Identify which cell holds the provided text, then report its (x, y) central coordinate. 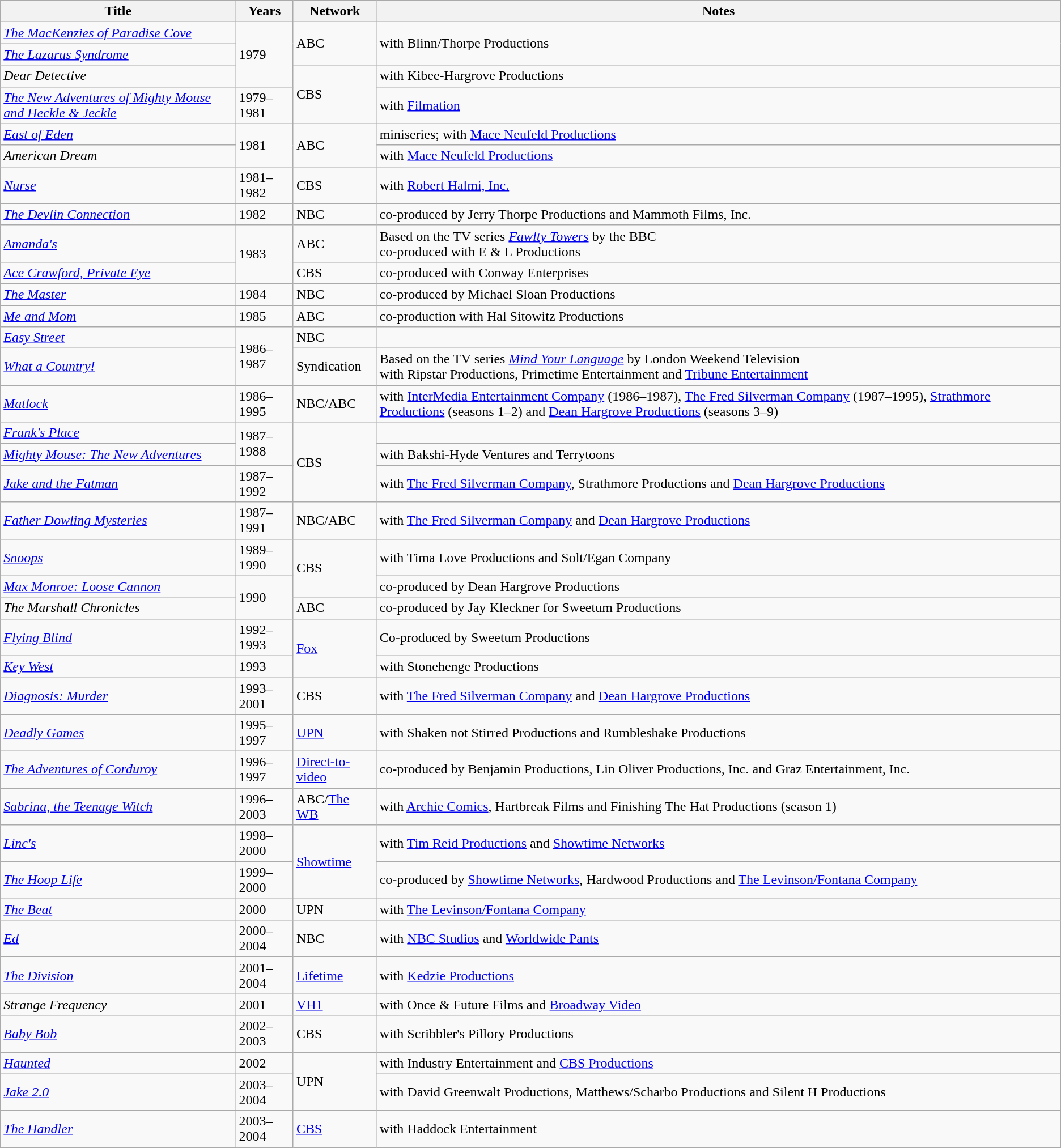
1984 (264, 294)
The Lazarus Syndrome (118, 54)
co-produced with Conway Enterprises (719, 273)
1981–1982 (264, 185)
Fox (334, 648)
Matlock (118, 403)
Based on the TV series Mind Your Language by London Weekend Televisionwith Ripstar Productions, Primetime Entertainment and Tribune Entertainment (719, 367)
with Kedzie Productions (719, 976)
The Handler (118, 1129)
The Beat (118, 909)
1982 (264, 214)
Title (118, 11)
Years (264, 11)
Lifetime (334, 976)
Me and Mom (118, 316)
1979–1981 (264, 105)
Co-produced by Sweetum Productions (719, 637)
1996–2003 (264, 806)
Showtime (334, 862)
with Kibee-Hargrove Productions (719, 76)
Notes (719, 11)
1987–1991 (264, 520)
1996–1997 (264, 769)
The Hoop Life (118, 881)
American Dream (118, 156)
Linc's (118, 843)
Jake 2.0 (118, 1092)
1989–1990 (264, 558)
2001 (264, 1005)
ABC/The WB (334, 806)
1979 (264, 54)
1987–1988 (264, 444)
with Robert Halmi, Inc. (719, 185)
VH1 (334, 1005)
The MacKenzies of Paradise Cove (118, 33)
1987–1992 (264, 484)
with Mace Neufeld Productions (719, 156)
Easy Street (118, 338)
with Industry Entertainment and CBS Productions (719, 1063)
Sabrina, the Teenage Witch (118, 806)
1985 (264, 316)
1993–2001 (264, 696)
with Stonehenge Productions (719, 666)
The Adventures of Corduroy (118, 769)
Ed (118, 938)
with David Greenwalt Productions, Matthews/Scharbo Productions and Silent H Productions (719, 1092)
Haunted (118, 1063)
Frank's Place (118, 433)
1999–2000 (264, 881)
with Tima Love Productions and Solt/Egan Company (719, 558)
2000–2004 (264, 938)
Based on the TV series Fawlty Towers by the BBCco-produced with E & L Productions (719, 244)
Baby Bob (118, 1034)
Amanda's (118, 244)
2001–2004 (264, 976)
Jake and the Fatman (118, 484)
co-produced by Michael Sloan Productions (719, 294)
with Archie Comics, Hartbreak Films and Finishing The Hat Productions (season 1) (719, 806)
with Scribbler's Pillory Productions (719, 1034)
The Master (118, 294)
with Once & Future Films and Broadway Video (719, 1005)
The Division (118, 976)
Snoops (118, 558)
1981 (264, 145)
Flying Blind (118, 637)
Dear Detective (118, 76)
co-produced by Dean Hargrove Productions (719, 586)
with Bakshi-Hyde Ventures and Terrytoons (719, 454)
Father Dowling Mysteries (118, 520)
2002 (264, 1063)
What a Country! (118, 367)
Strange Frequency (118, 1005)
1990 (264, 597)
Network (334, 11)
1995–1997 (264, 732)
Nurse (118, 185)
Mighty Mouse: The New Adventures (118, 454)
1992–1993 (264, 637)
Syndication (334, 367)
1993 (264, 666)
Key West (118, 666)
with Shaken not Stirred Productions and Rumbleshake Productions (719, 732)
with NBC Studios and Worldwide Pants (719, 938)
co-produced by Jerry Thorpe Productions and Mammoth Films, Inc. (719, 214)
Deadly Games (118, 732)
1983 (264, 254)
Diagnosis: Murder (118, 696)
Ace Crawford, Private Eye (118, 273)
with The Fred Silverman Company, Strathmore Productions and Dean Hargrove Productions (719, 484)
East of Eden (118, 134)
1986–1987 (264, 356)
co-production with Hal Sitowitz Productions (719, 316)
with Haddock Entertainment (719, 1129)
The Devlin Connection (118, 214)
The Marshall Chronicles (118, 608)
2000 (264, 909)
Direct-to-video (334, 769)
Max Monroe: Loose Cannon (118, 586)
with The Levinson/Fontana Company (719, 909)
co-produced by Showtime Networks, Hardwood Productions and The Levinson/Fontana Company (719, 881)
1998–2000 (264, 843)
with Tim Reid Productions and Showtime Networks (719, 843)
2002–2003 (264, 1034)
miniseries; with Mace Neufeld Productions (719, 134)
co-produced by Jay Kleckner for Sweetum Productions (719, 608)
1986–1995 (264, 403)
The New Adventures of Mighty Mouse and Heckle & Jeckle (118, 105)
with Blinn/Thorpe Productions (719, 44)
co-produced by Benjamin Productions, Lin Oliver Productions, Inc. and Graz Entertainment, Inc. (719, 769)
with Filmation (719, 105)
